Identify which cell holds the provided text, then report its [x, y] central coordinate. 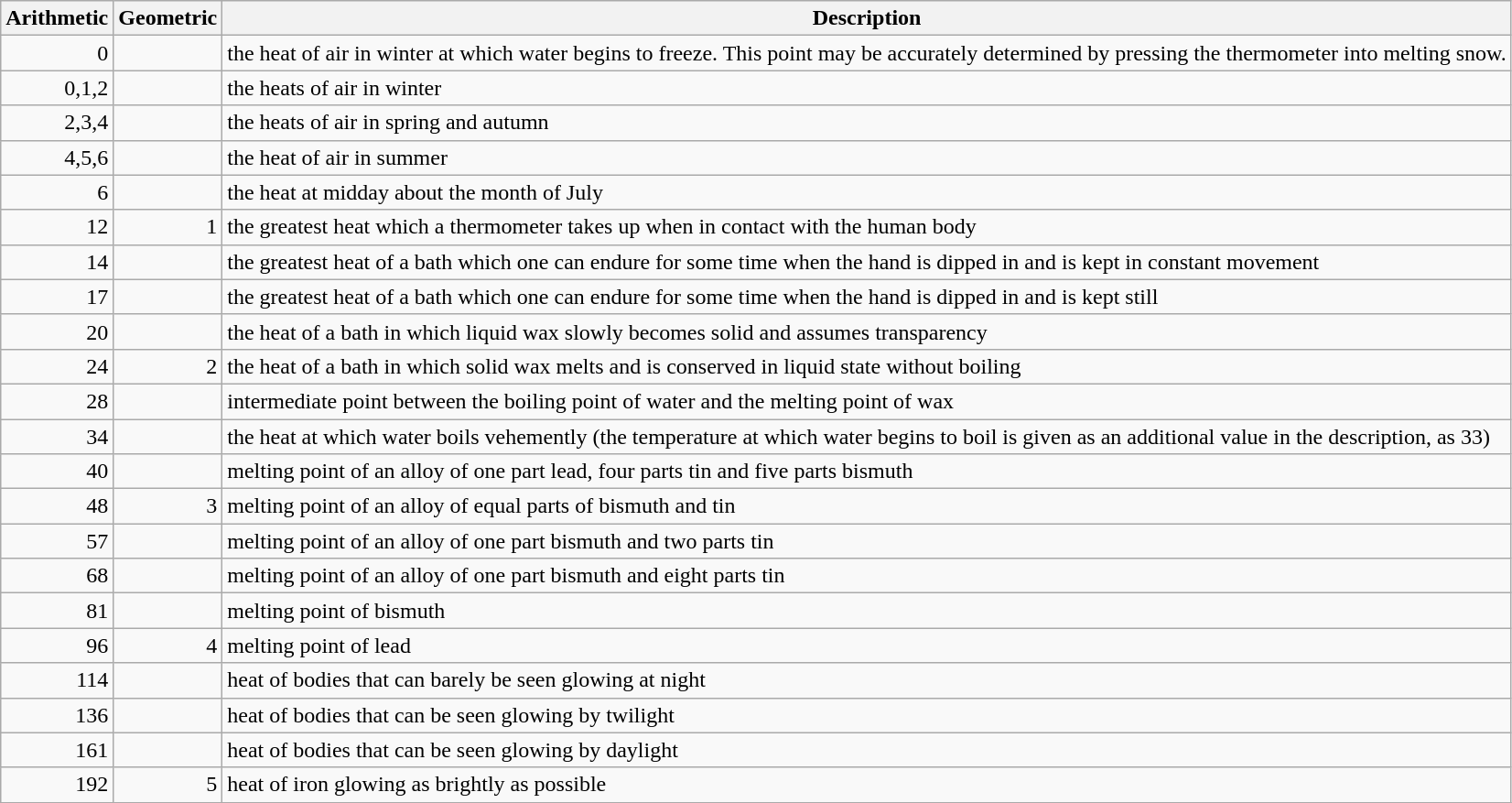
4 [168, 646]
24 [57, 366]
57 [57, 541]
Description [868, 18]
5 [168, 785]
28 [57, 401]
4,5,6 [57, 157]
34 [57, 437]
3 [168, 506]
melting point of bismuth [868, 611]
68 [57, 576]
14 [57, 262]
melting point of lead [868, 646]
2,3,4 [57, 123]
the greatest heat of a bath which one can endure for some time when the hand is dipped in and is kept still [868, 297]
136 [57, 715]
the heat at midday about the month of July [868, 192]
melting point of an alloy of equal parts of bismuth and tin [868, 506]
the heat of a bath in which solid wax melts and is conserved in liquid state without boiling [868, 366]
the heats of air in winter [868, 88]
heat of bodies that can be seen glowing by twilight [868, 715]
heat of iron glowing as brightly as possible [868, 785]
melting point of an alloy of one part bismuth and two parts tin [868, 541]
12 [57, 227]
192 [57, 785]
intermediate point between the boiling point of water and the melting point of wax [868, 401]
20 [57, 331]
6 [57, 192]
Geometric [168, 18]
2 [168, 366]
1 [168, 227]
the heat of air in summer [868, 157]
the heat of air in winter at which water begins to freeze. This point may be accurately determined by pressing the thermometer into melting snow. [868, 53]
melting point of an alloy of one part lead, four parts tin and five parts bismuth [868, 472]
the heat at which water boils vehemently (the temperature at which water begins to boil is given as an additional value in the description, as 33) [868, 437]
0 [57, 53]
114 [57, 680]
the heats of air in spring and autumn [868, 123]
melting point of an alloy of one part bismuth and eight parts tin [868, 576]
heat of bodies that can be seen glowing by daylight [868, 750]
0,1,2 [57, 88]
Arithmetic [57, 18]
the heat of a bath in which liquid wax slowly becomes solid and assumes transparency [868, 331]
17 [57, 297]
81 [57, 611]
the greatest heat which a thermometer takes up when in contact with the human body [868, 227]
96 [57, 646]
161 [57, 750]
48 [57, 506]
the greatest heat of a bath which one can endure for some time when the hand is dipped in and is kept in constant movement [868, 262]
40 [57, 472]
heat of bodies that can barely be seen glowing at night [868, 680]
